Detect which cell encompasses the target text, then output its [x, y] center coordinate. 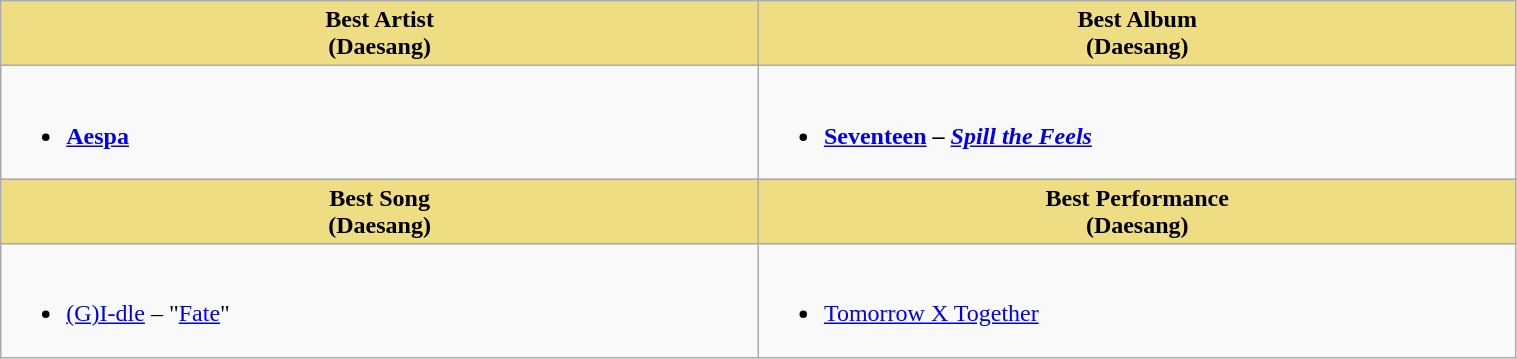
Seventeen – Spill the Feels [1137, 122]
(G)I-dle – "Fate" [380, 300]
Best Performance(Daesang) [1137, 212]
Tomorrow X Together [1137, 300]
Best Album(Daesang) [1137, 34]
Aespa [380, 122]
Best Song(Daesang) [380, 212]
Best Artist(Daesang) [380, 34]
